For the text-containing cell, return its midpoint in (x, y) coordinate format. 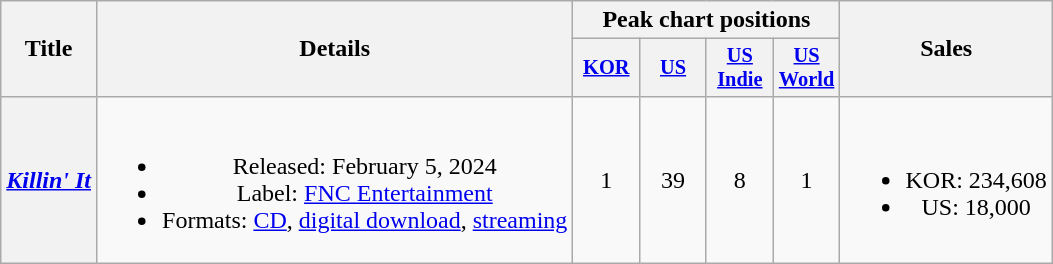
Released: February 5, 2024Label: FNC EntertainmentFormats: CD, digital download, streaming (335, 180)
US (674, 68)
Title (49, 49)
Peak chart positions (706, 20)
Sales (946, 49)
Killin' It (49, 180)
8 (740, 180)
39 (674, 180)
USIndie (740, 68)
USWorld (806, 68)
KOR (606, 68)
Details (335, 49)
KOR: 234,608US: 18,000 (946, 180)
